Search for the cell housing the specified text and yield its (x, y) center coordinate. 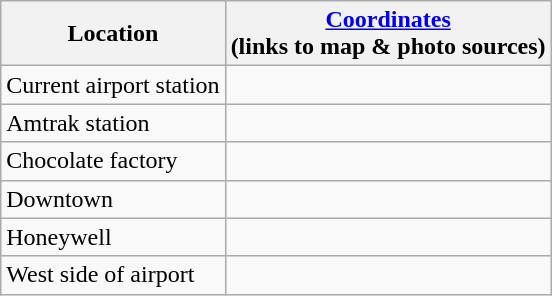
Current airport station (113, 85)
Downtown (113, 199)
West side of airport (113, 275)
Honeywell (113, 237)
Location (113, 34)
Chocolate factory (113, 161)
Amtrak station (113, 123)
Coordinates(links to map & photo sources) (388, 34)
